Detect which cell encompasses the target text, then output its [X, Y] center coordinate. 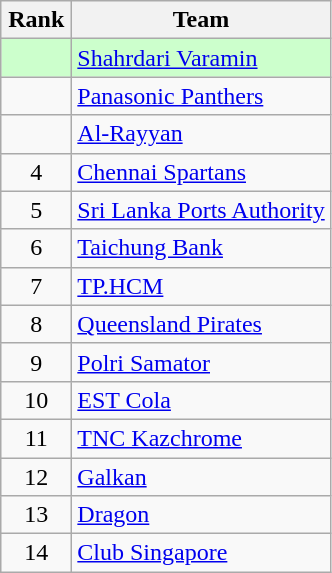
6 [36, 248]
Panasonic Panthers [201, 96]
11 [36, 438]
Shahrdari Varamin [201, 58]
10 [36, 400]
Team [201, 20]
Club Singapore [201, 553]
4 [36, 172]
7 [36, 286]
8 [36, 324]
12 [36, 477]
Chennai Spartans [201, 172]
9 [36, 362]
Taichung Bank [201, 248]
Polri Samator [201, 362]
14 [36, 553]
Dragon [201, 515]
TNC Kazchrome [201, 438]
Queensland Pirates [201, 324]
13 [36, 515]
TP.HCM [201, 286]
Galkan [201, 477]
Rank [36, 20]
5 [36, 210]
EST Cola [201, 400]
Al-Rayyan [201, 134]
Sri Lanka Ports Authority [201, 210]
